Locate the cell with the specified text and output its (x, y) center coordinate. 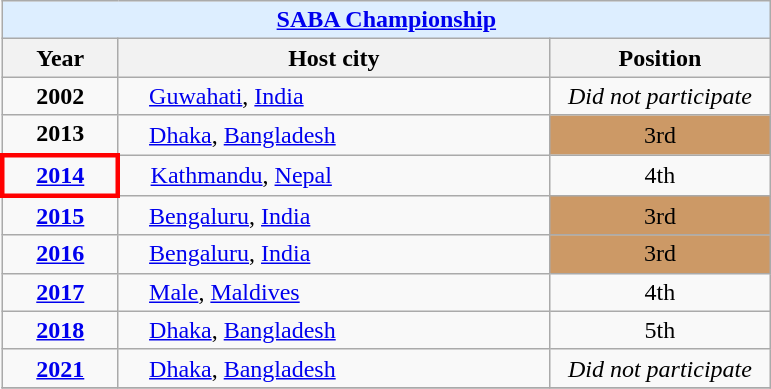
Male, Maldives (334, 292)
Host city (334, 58)
2015 (60, 216)
2018 (60, 330)
SABA Championship (386, 20)
Year (60, 58)
2002 (60, 96)
Position (660, 58)
2021 (60, 368)
5th (660, 330)
2017 (60, 292)
2013 (60, 135)
Kathmandu, Nepal (334, 174)
Guwahati, India (334, 96)
2014 (60, 174)
2016 (60, 254)
